Return (x, y) of the center of cell containing provided text 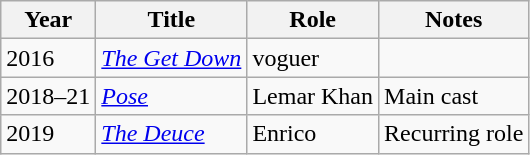
Title (172, 20)
2018–21 (48, 96)
Role (313, 20)
voguer (313, 58)
Year (48, 20)
The Deuce (172, 134)
Notes (454, 20)
Enrico (313, 134)
Main cast (454, 96)
The Get Down (172, 58)
2016 (48, 58)
Pose (172, 96)
Recurring role (454, 134)
2019 (48, 134)
Lemar Khan (313, 96)
